Pinpoint the cell where the given text exists, returning its (X, Y) midpoint coordinate. 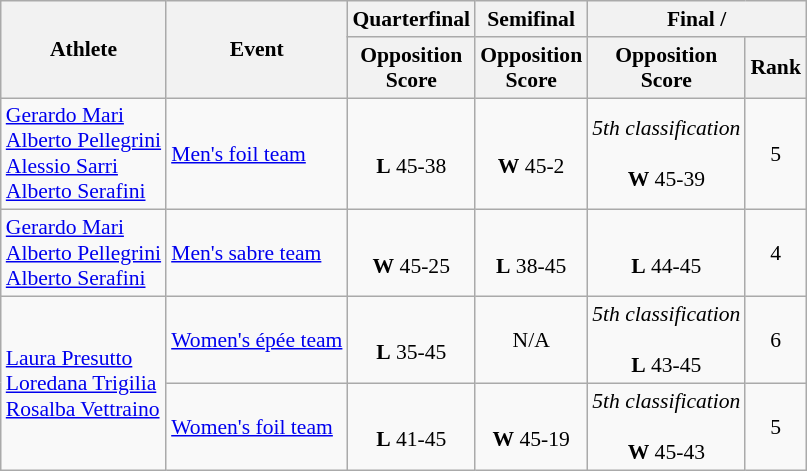
Event (256, 50)
5th classification W 45-43 (666, 426)
W 45-2 (531, 154)
Women's foil team (256, 426)
L 44-45 (666, 254)
5th classification W 45-39 (666, 154)
Men's sabre team (256, 254)
4 (776, 254)
Rank (776, 68)
L 45-38 (411, 154)
Women's épée team (256, 340)
L 38-45 (531, 254)
Men's foil team (256, 154)
Gerardo Mari Alberto Pellegrini Alberto Serafini (84, 254)
6 (776, 340)
Gerardo Mari Alberto Pellegrini Alessio Sarri Alberto Serafini (84, 154)
Final / (696, 19)
Semifinal (531, 19)
L 41-45 (411, 426)
W 45-25 (411, 254)
N/A (531, 340)
5th classification L 43-45 (666, 340)
Laura Presutto Loredana Trigilia Rosalba Vettraino (84, 384)
Athlete (84, 50)
Quarterfinal (411, 19)
W 45-19 (531, 426)
L 35-45 (411, 340)
